Search for the cell housing the specified text and yield its [X, Y] center coordinate. 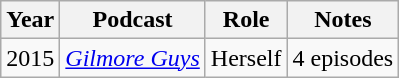
Herself [246, 58]
Role [246, 20]
2015 [30, 58]
Year [30, 20]
Gilmore Guys [133, 58]
Notes [343, 20]
4 episodes [343, 58]
Podcast [133, 20]
